Identify which cell holds the provided text, then report its (X, Y) central coordinate. 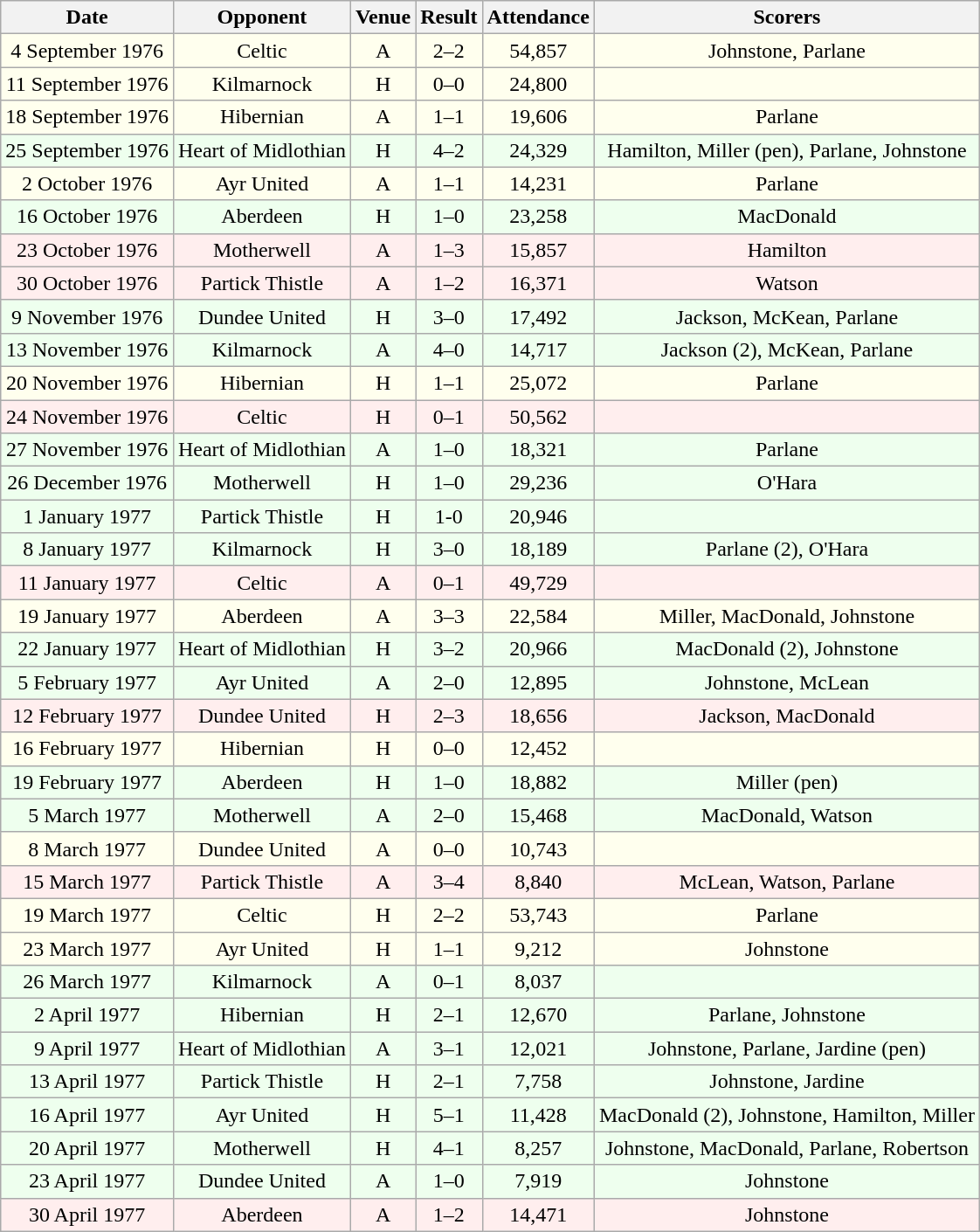
1–3 (449, 250)
7,758 (538, 1082)
14,717 (538, 350)
24,329 (538, 150)
26 December 1976 (87, 483)
Jackson, McKean, Parlane (786, 316)
3–4 (449, 882)
Venue (383, 17)
16,371 (538, 283)
9,212 (538, 948)
Result (449, 17)
19 March 1977 (87, 915)
18,321 (538, 450)
20 April 1977 (87, 1148)
Johnstone, Jardine (786, 1082)
2 October 1976 (87, 183)
20,946 (538, 516)
8,840 (538, 882)
12 February 1977 (87, 716)
14,231 (538, 183)
5 February 1977 (87, 682)
18 September 1976 (87, 117)
23 March 1977 (87, 948)
4–1 (449, 1148)
18,189 (538, 550)
25 September 1976 (87, 150)
23 October 1976 (87, 250)
Miller, MacDonald, Johnstone (786, 616)
16 February 1977 (87, 749)
Parlane, Johnstone (786, 1015)
9 April 1977 (87, 1049)
13 November 1976 (87, 350)
Hamilton (786, 250)
22 January 1977 (87, 649)
16 October 1976 (87, 217)
54,857 (538, 51)
25,072 (538, 383)
50,562 (538, 417)
30 October 1976 (87, 283)
20 November 1976 (87, 383)
16 April 1977 (87, 1115)
15,857 (538, 250)
Johnstone, Parlane, Jardine (pen) (786, 1049)
19 February 1977 (87, 782)
Johnstone, McLean (786, 682)
5–1 (449, 1115)
1-0 (449, 516)
4–0 (449, 350)
15 March 1977 (87, 882)
24 November 1976 (87, 417)
8 March 1977 (87, 848)
27 November 1976 (87, 450)
12,021 (538, 1049)
Date (87, 17)
Opponent (262, 17)
Parlane (2), O'Hara (786, 550)
MacDonald (786, 217)
Johnstone, Parlane (786, 51)
13 April 1977 (87, 1082)
12,670 (538, 1015)
11,428 (538, 1115)
18,882 (538, 782)
9 November 1976 (87, 316)
Scorers (786, 17)
3–2 (449, 649)
MacDonald, Watson (786, 815)
26 March 1977 (87, 982)
4 September 1976 (87, 51)
29,236 (538, 483)
17,492 (538, 316)
30 April 1977 (87, 1215)
5 March 1977 (87, 815)
1 January 1977 (87, 516)
2–3 (449, 716)
Jackson, MacDonald (786, 716)
8,037 (538, 982)
2 April 1977 (87, 1015)
8,257 (538, 1148)
19 January 1977 (87, 616)
McLean, Watson, Parlane (786, 882)
MacDonald (2), Johnstone (786, 649)
11 January 1977 (87, 583)
19,606 (538, 117)
7,919 (538, 1181)
22,584 (538, 616)
8 January 1977 (87, 550)
49,729 (538, 583)
O'Hara (786, 483)
11 September 1976 (87, 84)
23 April 1977 (87, 1181)
15,468 (538, 815)
MacDonald (2), Johnstone, Hamilton, Miller (786, 1115)
23,258 (538, 217)
Jackson (2), McKean, Parlane (786, 350)
12,452 (538, 749)
Hamilton, Miller (pen), Parlane, Johnstone (786, 150)
20,966 (538, 649)
Johnstone, MacDonald, Parlane, Robertson (786, 1148)
18,656 (538, 716)
3–3 (449, 616)
14,471 (538, 1215)
Miller (pen) (786, 782)
24,800 (538, 84)
Attendance (538, 17)
10,743 (538, 848)
Watson (786, 283)
53,743 (538, 915)
3–1 (449, 1049)
12,895 (538, 682)
4–2 (449, 150)
